Scan for the cell matching the given text and deliver its (X, Y) coordinate at center. 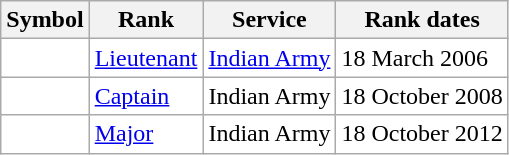
Symbol (45, 20)
Captain (146, 96)
18 October 2012 (422, 134)
18 October 2008 (422, 96)
Major (146, 134)
Service (270, 20)
Lieutenant (146, 58)
18 March 2006 (422, 58)
Rank (146, 20)
Rank dates (422, 20)
